Scan for the cell matching the given text and deliver its [X, Y] coordinate at center. 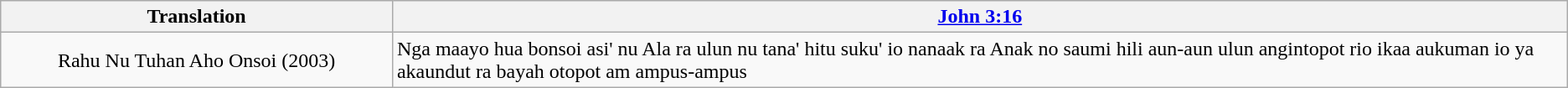
Translation [197, 17]
John 3:16 [980, 17]
Rahu Nu Tuhan Aho Onsoi (2003) [197, 60]
